Pinpoint the cell where the given text exists, returning its (X, Y) midpoint coordinate. 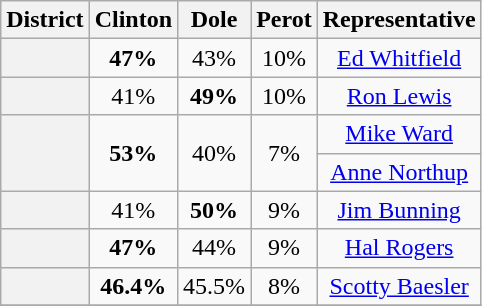
53% (133, 153)
50% (214, 210)
46.4% (133, 286)
Representative (399, 20)
Ron Lewis (399, 96)
43% (214, 58)
40% (214, 153)
Mike Ward (399, 134)
Ed Whitfield (399, 58)
Hal Rogers (399, 248)
8% (284, 286)
Anne Northup (399, 172)
Clinton (133, 20)
Jim Bunning (399, 210)
Dole (214, 20)
45.5% (214, 286)
49% (214, 96)
District (45, 20)
7% (284, 153)
Perot (284, 20)
44% (214, 248)
Scotty Baesler (399, 286)
